Scan for the cell matching the given text and deliver its (X, Y) coordinate at center. 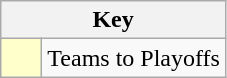
Teams to Playoffs (134, 58)
Key (114, 20)
